Extract the [x, y] coordinate from the center of the cell holding the provided text.  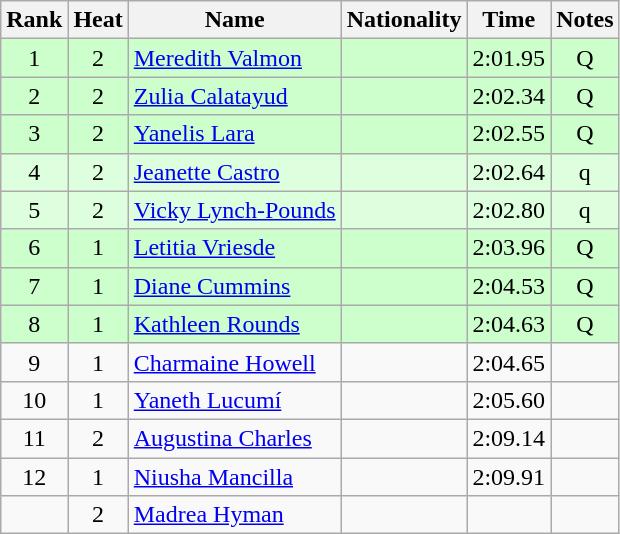
Charmaine Howell [234, 362]
4 [34, 172]
2:04.53 [509, 286]
Name [234, 20]
Niusha Mancilla [234, 477]
Nationality [404, 20]
Time [509, 20]
Yaneth Lucumí [234, 400]
7 [34, 286]
5 [34, 210]
Jeanette Castro [234, 172]
2:01.95 [509, 58]
2:04.63 [509, 324]
2:03.96 [509, 248]
Heat [98, 20]
Vicky Lynch-Pounds [234, 210]
Zulia Calatayud [234, 96]
2:09.14 [509, 438]
10 [34, 400]
Augustina Charles [234, 438]
2:02.34 [509, 96]
2:04.65 [509, 362]
3 [34, 134]
Notes [585, 20]
Kathleen Rounds [234, 324]
8 [34, 324]
2:09.91 [509, 477]
2:02.64 [509, 172]
Yanelis Lara [234, 134]
2:05.60 [509, 400]
Letitia Vriesde [234, 248]
12 [34, 477]
6 [34, 248]
2:02.55 [509, 134]
Diane Cummins [234, 286]
2:02.80 [509, 210]
Madrea Hyman [234, 515]
Rank [34, 20]
Meredith Valmon [234, 58]
9 [34, 362]
11 [34, 438]
